Identify which cell holds the provided text, then report its [X, Y] central coordinate. 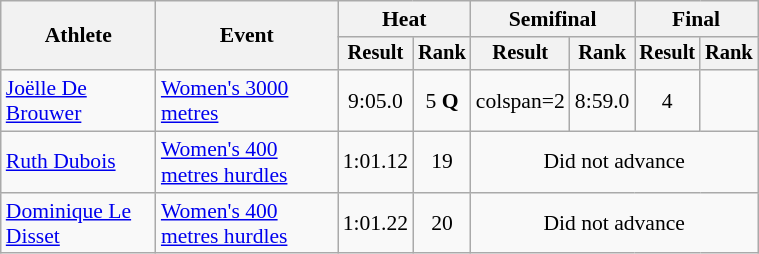
Final [696, 19]
4 [667, 100]
19 [442, 162]
20 [442, 224]
Women's 3000 metres [247, 100]
1:01.22 [376, 224]
colspan=2 [520, 100]
Ruth Dubois [78, 162]
Semifinal [553, 19]
1:01.12 [376, 162]
9:05.0 [376, 100]
8:59.0 [602, 100]
Heat [404, 19]
Joëlle De Brouwer [78, 100]
Event [247, 36]
Athlete [78, 36]
Dominique Le Disset [78, 224]
5 Q [442, 100]
